Pinpoint the cell where the given text exists, returning its [x, y] midpoint coordinate. 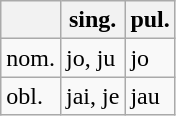
pul. [150, 20]
jau [150, 96]
jo [150, 58]
sing. [92, 20]
obl. [31, 96]
jai, je [92, 96]
nom. [31, 58]
jo, ju [92, 58]
